Provide the (X, Y) coordinate of the cell's center where the given text is located.  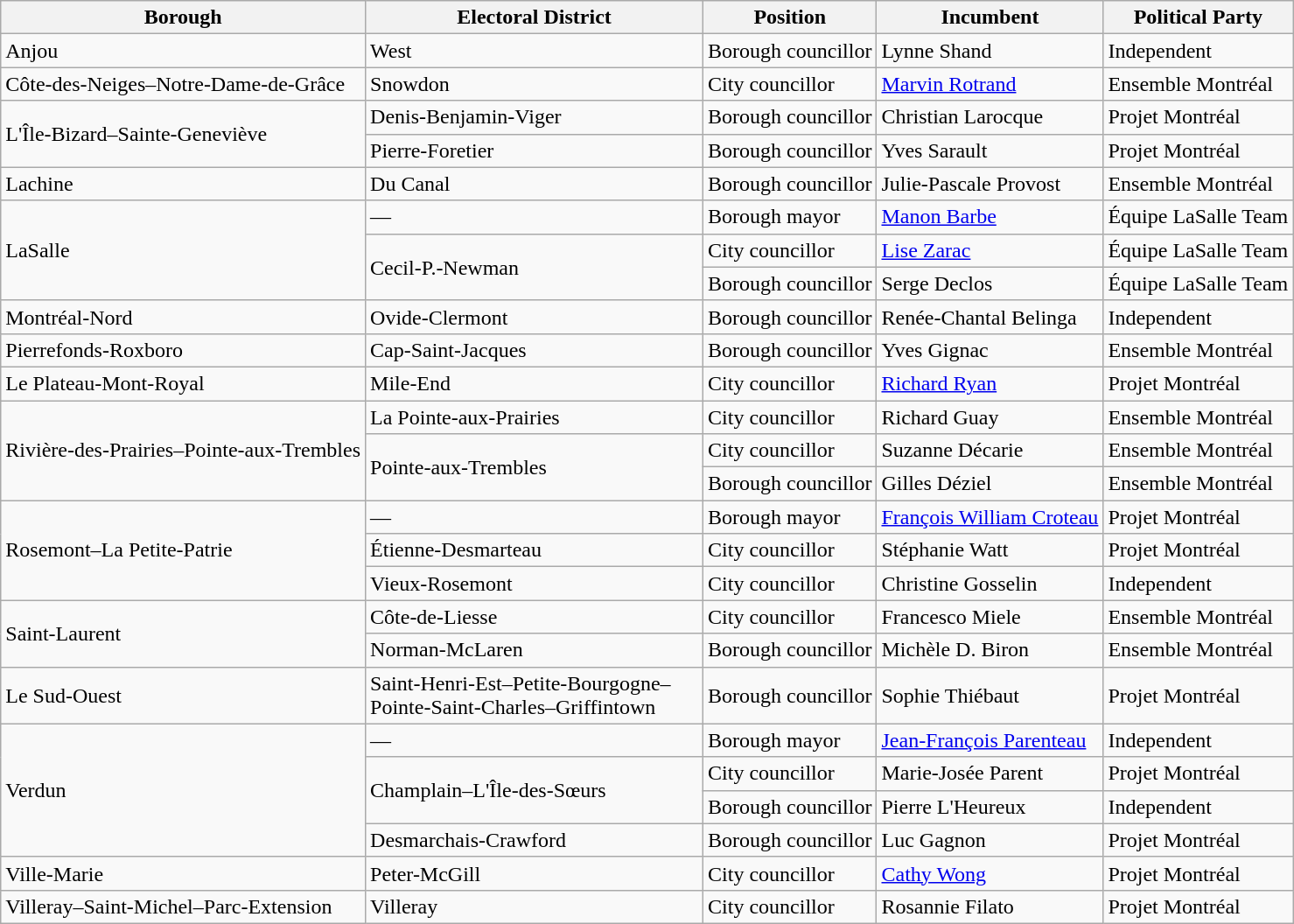
Étienne-Desmarteau (535, 550)
LaSalle (184, 250)
Le Sud-Ouest (184, 695)
Francesco Miele (990, 617)
Rosannie Filato (990, 906)
Borough (184, 17)
Serge Declos (990, 283)
Lynne Shand (990, 51)
Montréal-Nord (184, 317)
Suzanne Décarie (990, 451)
Gilles Déziel (990, 484)
Rivière-des-Prairies–Pointe-aux-Trembles (184, 451)
Verdun (184, 790)
Desmarchais-Crawford (535, 840)
Electoral District (535, 17)
Anjou (184, 51)
La Pointe-aux-Prairies (535, 417)
Cecil-P.-Newman (535, 267)
Incumbent (990, 17)
Pointe-aux-Trembles (535, 467)
Saint-Henri-Est–Petite-Bourgogne–Pointe-Saint-Charles–Griffintown (535, 695)
Marvin Rotrand (990, 84)
Le Plateau-Mont-Royal (184, 383)
Marie-Josée Parent (990, 773)
Luc Gagnon (990, 840)
Christine Gosselin (990, 584)
Renée-Chantal Belinga (990, 317)
Villeray (535, 906)
West (535, 51)
Mile-End (535, 383)
Cathy Wong (990, 873)
Norman-McLaren (535, 650)
L'Île-Bizard–Sainte-Geneviève (184, 134)
Villeray–Saint-Michel–Parc-Extension (184, 906)
Pierre-Foretier (535, 150)
Stéphanie Watt (990, 550)
Michèle D. Biron (990, 650)
Position (790, 17)
Champlain–L'Île-des-Sœurs (535, 790)
Pierrefonds-Roxboro (184, 350)
Jean-François Parenteau (990, 740)
Du Canal (535, 184)
Cap-Saint-Jacques (535, 350)
Pierre L'Heureux (990, 807)
Julie-Pascale Provost (990, 184)
Ville-Marie (184, 873)
Snowdon (535, 84)
Côte-des-Neiges–Notre-Dame-de-Grâce (184, 84)
Richard Ryan (990, 383)
Lise Zarac (990, 250)
Denis-Benjamin-Viger (535, 117)
Peter-McGill (535, 873)
Yves Sarault (990, 150)
Côte-de-Liesse (535, 617)
Sophie Thiébaut (990, 695)
Vieux-Rosemont (535, 584)
Rosemont–La Petite-Patrie (184, 550)
Manon Barbe (990, 217)
Lachine (184, 184)
Ovide-Clermont (535, 317)
Political Party (1199, 17)
Yves Gignac (990, 350)
Saint-Laurent (184, 633)
Christian Larocque (990, 117)
François William Croteau (990, 517)
Richard Guay (990, 417)
